Detect which cell encompasses the target text, then output its [X, Y] center coordinate. 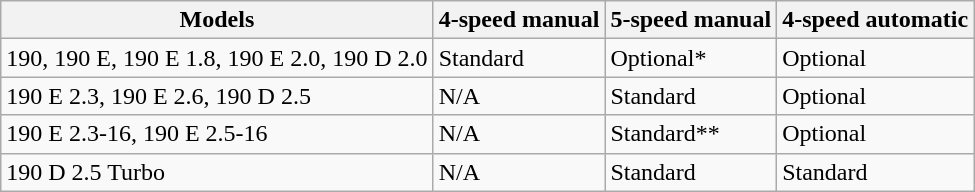
190 D 2.5 Turbo [217, 172]
4-speed manual [519, 20]
190 E 2.3, 190 E 2.6, 190 D 2.5 [217, 96]
4-speed automatic [876, 20]
Standard** [691, 134]
5-speed manual [691, 20]
Optional* [691, 58]
190, 190 E, 190 E 1.8, 190 E 2.0, 190 D 2.0 [217, 58]
190 E 2.3-16, 190 E 2.5-16 [217, 134]
Models [217, 20]
